Search for the cell housing the specified text and yield its [X, Y] center coordinate. 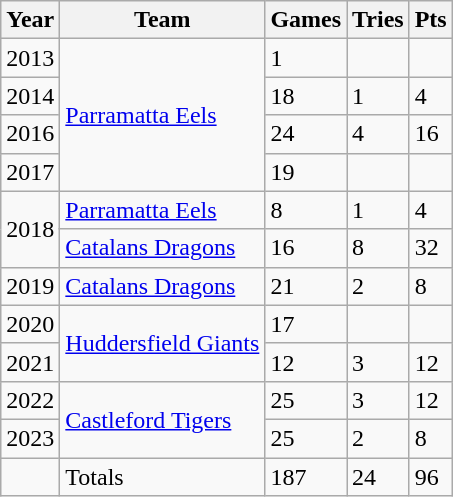
2013 [30, 58]
2023 [30, 438]
2019 [30, 286]
18 [306, 96]
Pts [430, 20]
Games [306, 20]
19 [306, 172]
187 [306, 477]
21 [306, 286]
2020 [30, 324]
32 [430, 248]
Castleford Tigers [162, 419]
Team [162, 20]
2016 [30, 134]
Tries [378, 20]
Year [30, 20]
96 [430, 477]
2017 [30, 172]
2022 [30, 400]
2014 [30, 96]
Huddersfield Giants [162, 343]
17 [306, 324]
Totals [162, 477]
2021 [30, 362]
2018 [30, 229]
